Capture the cell that displays the provided text and extract its (X, Y) central coordinate. 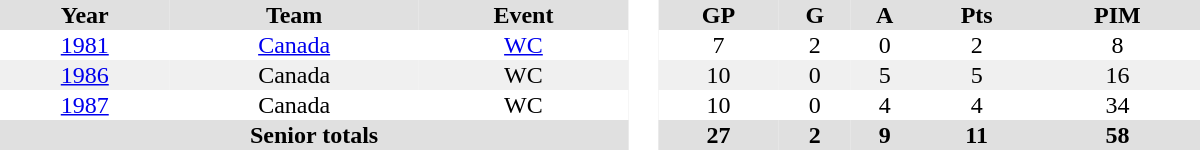
11 (976, 135)
PIM (1118, 15)
34 (1118, 105)
1981 (85, 45)
8 (1118, 45)
G (815, 15)
Year (85, 15)
7 (718, 45)
27 (718, 135)
GP (718, 15)
58 (1118, 135)
9 (885, 135)
1986 (85, 75)
Pts (976, 15)
A (885, 15)
1987 (85, 105)
Team (294, 15)
16 (1118, 75)
Event (524, 15)
Senior totals (314, 135)
